Identify which cell holds the provided text, then report its [x, y] central coordinate. 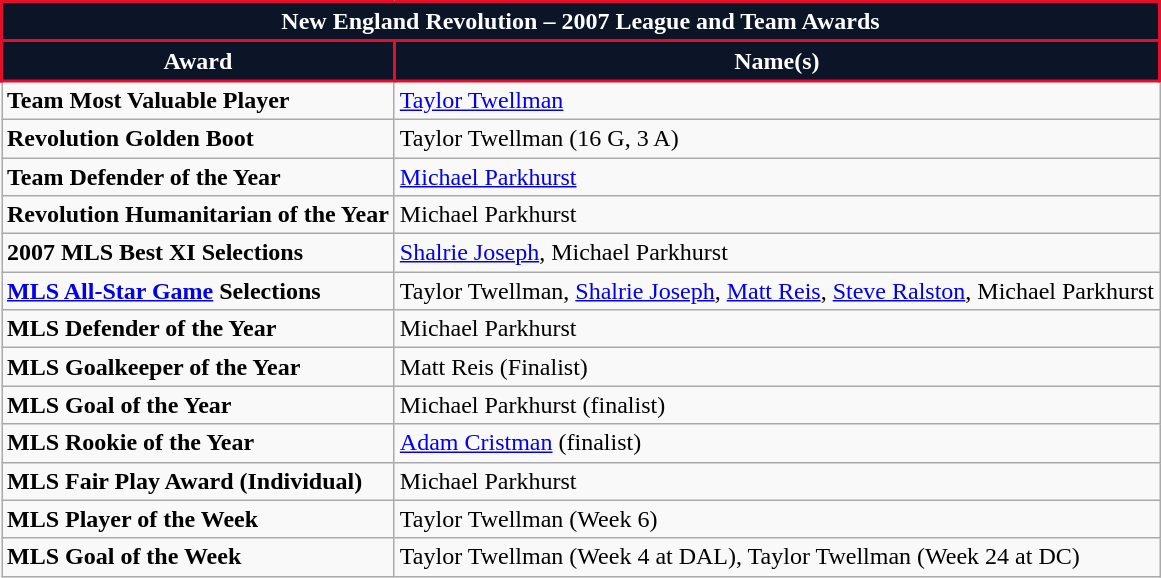
Shalrie Joseph, Michael Parkhurst [776, 253]
MLS Rookie of the Year [198, 443]
MLS All-Star Game Selections [198, 291]
Name(s) [776, 61]
Michael Parkhurst (finalist) [776, 405]
Team Defender of the Year [198, 177]
2007 MLS Best XI Selections [198, 253]
Revolution Humanitarian of the Year [198, 215]
New England Revolution – 2007 League and Team Awards [581, 22]
MLS Defender of the Year [198, 329]
MLS Player of the Week [198, 519]
Taylor Twellman, Shalrie Joseph, Matt Reis, Steve Ralston, Michael Parkhurst [776, 291]
Team Most Valuable Player [198, 100]
MLS Fair Play Award (Individual) [198, 481]
MLS Goal of the Year [198, 405]
Taylor Twellman (16 G, 3 A) [776, 138]
Taylor Twellman (Week 4 at DAL), Taylor Twellman (Week 24 at DC) [776, 557]
Adam Cristman (finalist) [776, 443]
Revolution Golden Boot [198, 138]
Taylor Twellman (Week 6) [776, 519]
Award [198, 61]
Taylor Twellman [776, 100]
MLS Goalkeeper of the Year [198, 367]
Matt Reis (Finalist) [776, 367]
MLS Goal of the Week [198, 557]
